Locate the cell with the specified text and output its [X, Y] center coordinate. 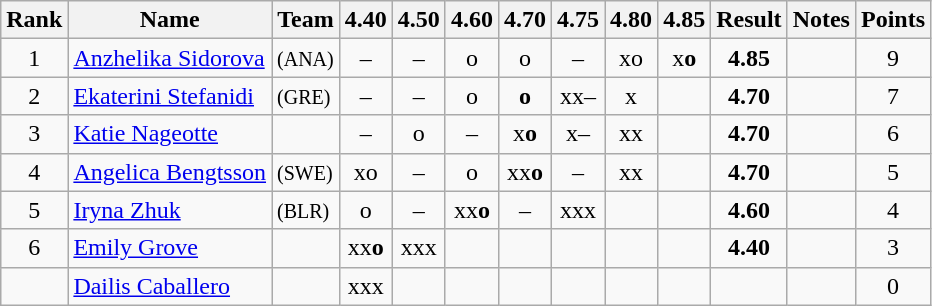
(SWE) [306, 172]
4.50 [418, 20]
0 [892, 286]
(ANA) [306, 58]
Points [892, 20]
Emily Grove [170, 248]
Angelica Bengtsson [170, 172]
xx– [578, 96]
Name [170, 20]
(BLR) [306, 210]
x– [578, 134]
Rank [34, 20]
4.75 [578, 20]
Anzhelika Sidorova [170, 58]
2 [34, 96]
Team [306, 20]
(GRE) [306, 96]
Dailis Caballero [170, 286]
x [632, 96]
1 [34, 58]
7 [892, 96]
Iryna Zhuk [170, 210]
Ekaterini Stefanidi [170, 96]
Result [749, 20]
9 [892, 58]
Notes [821, 20]
4.80 [632, 20]
Katie Nageotte [170, 134]
